Return [X, Y] of the center of cell containing provided text 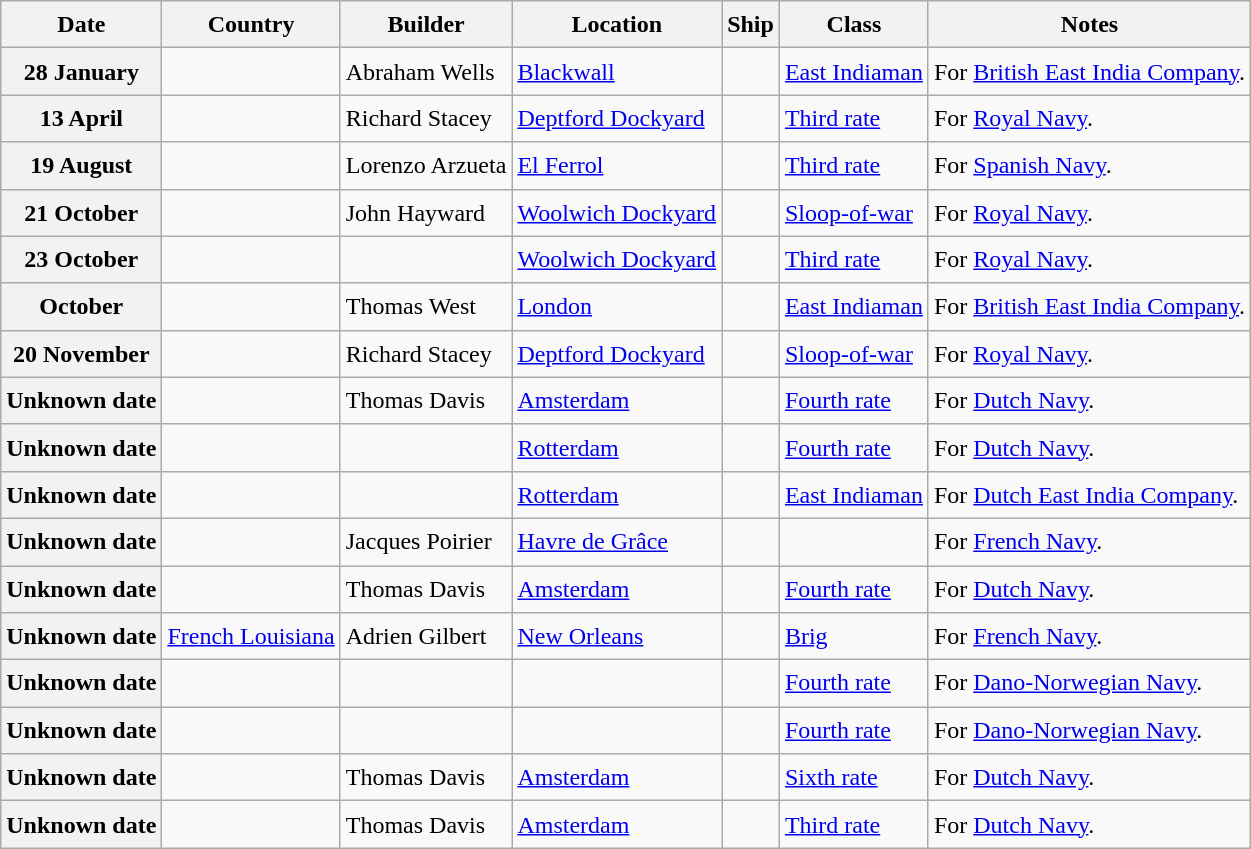
New Orleans [617, 636]
October [82, 306]
13 April [82, 118]
Ship [751, 24]
Thomas West [426, 306]
Lorenzo Arzueta [426, 166]
For Dutch East India Company. [1089, 494]
Havre de Grâce [617, 542]
21 October [82, 212]
19 August [82, 166]
For Spanish Navy. [1089, 166]
Date [82, 24]
23 October [82, 260]
Brig [854, 636]
Sixth rate [854, 778]
El Ferrol [617, 166]
Builder [426, 24]
London [617, 306]
Jacques Poirier [426, 542]
Adrien Gilbert [426, 636]
Country [251, 24]
John Hayward [426, 212]
Notes [1089, 24]
Abraham Wells [426, 72]
Class [854, 24]
Location [617, 24]
28 January [82, 72]
Blackwall [617, 72]
French Louisiana [251, 636]
20 November [82, 354]
